Capture the cell that displays the provided text and extract its (x, y) central coordinate. 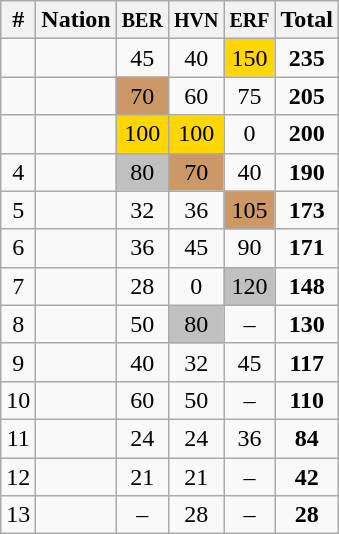
4 (18, 172)
150 (250, 58)
205 (307, 96)
9 (18, 362)
BER (142, 20)
5 (18, 210)
8 (18, 324)
173 (307, 210)
120 (250, 286)
148 (307, 286)
190 (307, 172)
ERF (250, 20)
6 (18, 248)
Total (307, 20)
Nation (76, 20)
110 (307, 400)
117 (307, 362)
90 (250, 248)
13 (18, 515)
10 (18, 400)
11 (18, 438)
235 (307, 58)
200 (307, 134)
130 (307, 324)
42 (307, 477)
7 (18, 286)
84 (307, 438)
171 (307, 248)
105 (250, 210)
75 (250, 96)
HVN (196, 20)
# (18, 20)
12 (18, 477)
